Search for the cell housing the specified text and yield its (X, Y) center coordinate. 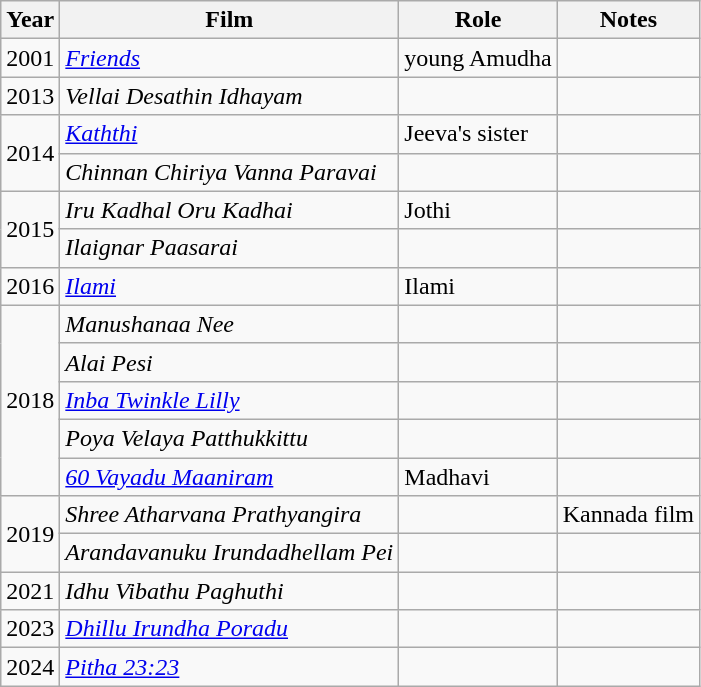
Idhu Vibathu Paghuthi (230, 591)
Chinnan Chiriya Vanna Paravai (230, 172)
Vellai Desathin Idhayam (230, 96)
2023 (30, 629)
60 Vayadu Maaniram (230, 477)
2018 (30, 400)
Role (478, 20)
2014 (30, 153)
Dhillu Irundha Poradu (230, 629)
Madhavi (478, 477)
Pitha 23:23 (230, 667)
young Amudha (478, 58)
Kaththi (230, 134)
Friends (230, 58)
Kannada film (628, 515)
Ilaignar Paasarai (230, 248)
Manushanaa Nee (230, 324)
2024 (30, 667)
Inba Twinkle Lilly (230, 400)
Jeeva's sister (478, 134)
2015 (30, 229)
Jothi (478, 210)
Iru Kadhal Oru Kadhai (230, 210)
Notes (628, 20)
2013 (30, 96)
2019 (30, 534)
Year (30, 20)
2001 (30, 58)
Arandavanuku Irundadhellam Pei (230, 553)
Poya Velaya Patthukkittu (230, 438)
Film (230, 20)
Alai Pesi (230, 362)
2021 (30, 591)
2016 (30, 286)
Shree Atharvana Prathyangira (230, 515)
